Capture the cell that displays the provided text and extract its [X, Y] central coordinate. 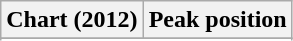
Peak position [218, 20]
Chart (2012) [72, 20]
